Determine the (X, Y) coordinate at the center of the cell enclosing the given text.  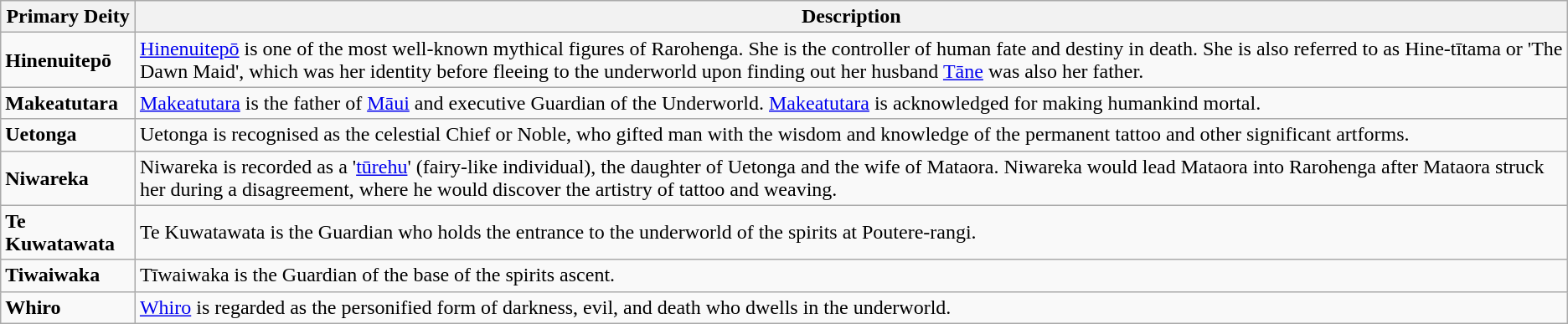
Uetonga (69, 135)
Te Kuwatawata is the Guardian who holds the entrance to the underworld of the spirits at Poutere-rangi. (851, 233)
Whiro is regarded as the personified form of darkness, evil, and death who dwells in the underworld. (851, 307)
Whiro (69, 307)
Tīwaiwaka is the Guardian of the base of the spirits ascent. (851, 275)
Primary Deity (69, 17)
Niwareka (69, 177)
Description (851, 17)
Makeatutara is the father of Māui and executive Guardian of the Underworld. Makeatutara is acknowledged for making humankind mortal. (851, 103)
Hinenuitepō (69, 60)
Tiwaiwaka (69, 275)
Makeatutara (69, 103)
Te Kuwatawata (69, 233)
